Determine the (X, Y) coordinate at the center of the cell enclosing the given text.  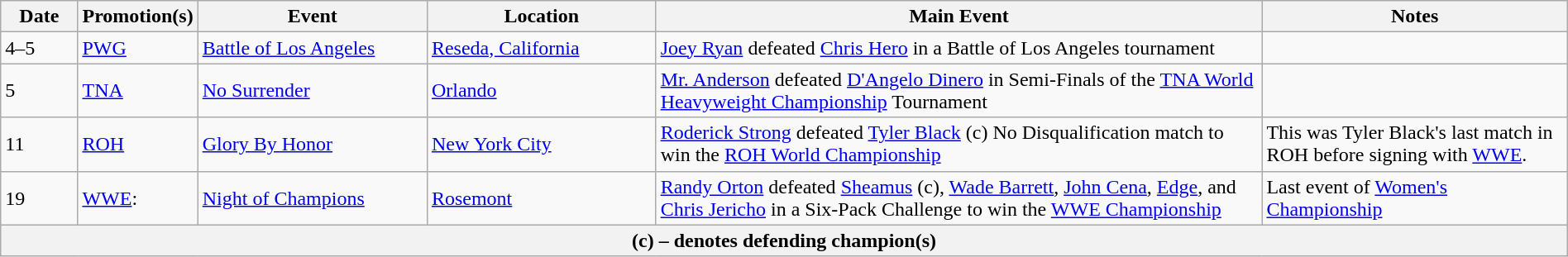
ROH (137, 144)
Night of Champions (313, 198)
(c) – denotes defending champion(s) (784, 240)
Promotion(s) (137, 17)
5 (40, 91)
19 (40, 198)
Notes (1414, 17)
Main Event (959, 17)
WWE: (137, 198)
Location (541, 17)
Glory By Honor (313, 144)
No Surrender (313, 91)
Date (40, 17)
Roderick Strong defeated Tyler Black (c) No Disqualification match to win the ROH World Championship (959, 144)
PWG (137, 48)
Reseda, California (541, 48)
Event (313, 17)
Orlando (541, 91)
Battle of Los Angeles (313, 48)
Joey Ryan defeated Chris Hero in a Battle of Los Angeles tournament (959, 48)
New York City (541, 144)
4–5 (40, 48)
Rosemont (541, 198)
This was Tyler Black's last match in ROH before signing with WWE. (1414, 144)
Last event of Women's Championship (1414, 198)
Randy Orton defeated Sheamus (c), Wade Barrett, John Cena, Edge, and Chris Jericho in a Six-Pack Challenge to win the WWE Championship (959, 198)
Mr. Anderson defeated D'Angelo Dinero in Semi-Finals of the TNA World Heavyweight Championship Tournament (959, 91)
TNA (137, 91)
11 (40, 144)
